Find where the given text appears and provide that cell's center as (x, y) coordinate. 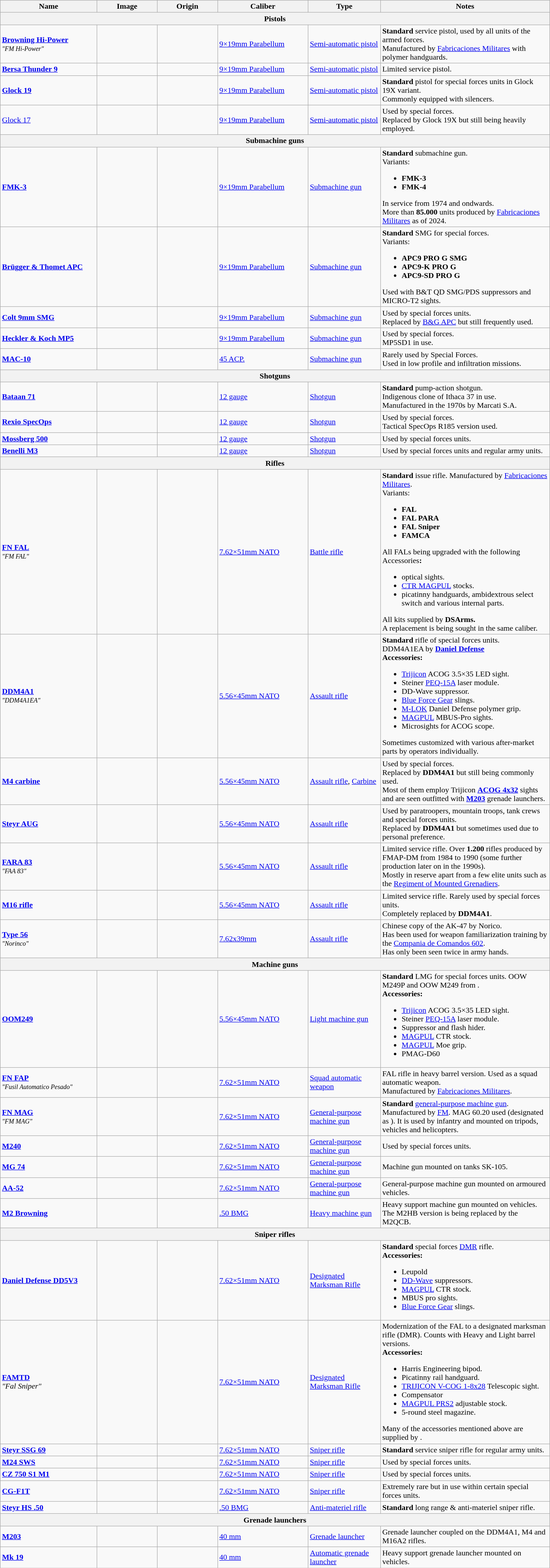
Machine gun mounted on tanks SK-105. (465, 1167)
Name (49, 6)
Used by paratroopers, mountain troops, tank crews and special forces units.Replaced by DDM4A1 but sometimes used due to personal preference. (465, 824)
Machine guns (275, 964)
M4 carbine (49, 781)
Battle rifle (344, 552)
MAC-10 (49, 359)
Used by special forces units and regular army units. (465, 451)
Assault rifle, Carbine (344, 781)
OOM249 (49, 1019)
Image (127, 6)
Mk 19 (49, 1557)
Heckler & Koch MP5 (49, 338)
Mossberg 500 (49, 439)
Used by special forces.Replaced by Glock 19X but still being heavily employed. (465, 120)
Steyr SSG 69 (49, 1450)
Standard submachine gun.Variants:FMK-3FMK-4In service from 1974 and ondwards.More than 85.000 units produced by Fabricaciones Militares as of 2024. (465, 187)
Caliber (263, 6)
Squad automatic weapon (344, 1082)
Grenade launcher coupled on the DDM4A1, M4 and M16A2 rifles. (465, 1536)
Rifles (275, 463)
General-purpose machine gun mounted on armoured vehicles. (465, 1188)
7.62x39mm (263, 939)
FN FAL"FM FAL" (49, 552)
Steyr AUG (49, 824)
AA-52 (49, 1188)
MG 74 (49, 1167)
Standard pump-action shotgun.Indigenous clone of Ithaca 37 in use.Manufactured in the 1970s by Marcati S.A. (465, 397)
Colt 9mm SMG (49, 317)
Notes (465, 6)
Browning Hi-Power"FM Hi-Power" (49, 44)
Brügger & Thomet APC (49, 267)
Limited service rifle. Rarely used by special forces units.Completely replaced by DDM4A1. (465, 905)
Benelli M3 (49, 451)
Origin (188, 6)
Standard service pistol, used by all units of the armed forces.Manufactured by Fabricaciones Militares with polymer handguards. (465, 44)
Shotguns (275, 376)
Standard long range & anti-materiel sniper rifle. (465, 1507)
DDM4A1"DDM4A1EA" (49, 696)
FN FAP"Fusil Automatico Pesado" (49, 1082)
Standard pistol for special forces units in Glock 19X variant.Commonly equipped with silencers. (465, 90)
Rexio SpecOps (49, 422)
Light machine gun (344, 1019)
M16 rifle (49, 905)
FAL rifle in heavy barrel version. Used as a squad automatic weapon.Manufactured by Fabricaciones Militares. (465, 1082)
Heavy machine gun (344, 1213)
FAMTD"Fal Sniper" (49, 1382)
CG-F1T (49, 1491)
Used by special forces units.Replaced by B&G APC but still frequently used. (465, 317)
M2 Browning (49, 1213)
Extremely rare but in use within certain special forces units. (465, 1491)
Limited service pistol. (465, 69)
Glock 19 (49, 90)
Used by special forces.MP5SD1 in use. (465, 338)
M203 (49, 1536)
Heavy support grenade launcher mounted on vehicles. (465, 1557)
Steyr HS .50 (49, 1507)
Bataan 71 (49, 397)
Pistols (275, 19)
Grenade launcher (344, 1536)
Used by special forces.Tactical SpecOps R185 version used. (465, 422)
Daniel Defense DD5V3 (49, 1280)
Standard SMG for special forces.Variants:APC9 PRO G SMGAPC9-K PRO GAPC9-SD PRO GUsed with B&T QD SMG/PDS suppressors and MICRO-T2 sights. (465, 267)
Bersa Thunder 9 (49, 69)
Standard special forces DMR rifle.Accessories:Leupold DD-Wave suppressors.MAGPUL CTR stock.MBUS pro sights.Blue Force Gear slings. (465, 1280)
CZ 750 S1 M1 (49, 1474)
Submachine guns (275, 141)
Grenade launchers (275, 1520)
FN MAG"FM MAG" (49, 1116)
Automatic grenade launcher (344, 1557)
Anti-materiel rifle (344, 1507)
Sniper rifles (275, 1234)
45 ACP. (263, 359)
FARA 83"FAA 83" (49, 866)
Standard service sniper rifle for regular army units. (465, 1450)
M240 (49, 1146)
FMK-3 (49, 187)
Type (344, 6)
Heavy support machine gun mounted on vehicles.The M2HB version is being replaced by the M2QCB. (465, 1213)
Glock 17 (49, 120)
Type 56"Norinco" (49, 939)
M24 SWS (49, 1462)
Rarely used by Special Forces.Used in low profile and infiltration missions. (465, 359)
